From the cell containing the given text, extract its center point as [X, Y] coordinate. 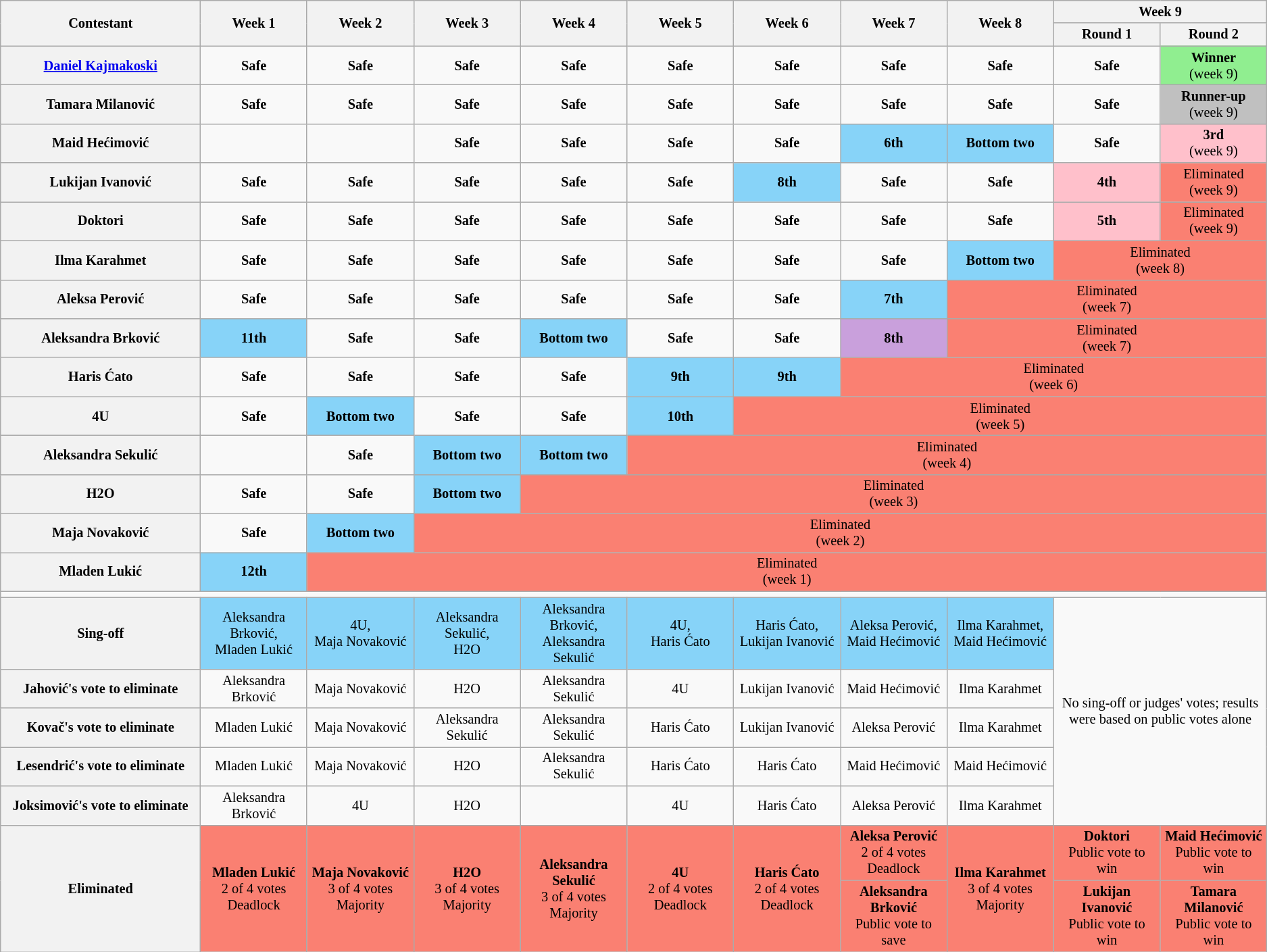
Daniel Kajmakoski [101, 66]
Kovač's vote to eliminate [101, 728]
3rd(week 9) [1214, 143]
Week 3 [467, 23]
Eliminated(week 4) [947, 455]
10th [680, 416]
Ilma Karahmet,Maid Hećimović [1000, 633]
12th [254, 572]
Maja Novaković3 of 4 votesMajority [360, 888]
Aleksandra Brković,Aleksandra Sekulić [574, 633]
Aleksandra Sekulić,H2O [467, 633]
Haris Ćato2 of 4 votesDeadlock [787, 888]
Aleksandra Brković,Mladen Lukić [254, 633]
7th [894, 299]
Haris Ćato,Lukijan Ivanović [787, 633]
H2O3 of 4 votesMajority [467, 888]
6th [894, 143]
Runner-up(week 9) [1214, 104]
Tamara Milanović [101, 104]
Week 8 [1000, 23]
Sing-off [101, 633]
No sing-off or judges' votes; results were based on public votes alone [1160, 711]
Mladen Lukić2 of 4 votesDeadlock [254, 888]
Week 5 [680, 23]
4U2 of 4 votesDeadlock [680, 888]
Aleksandra BrkovićPublic vote to save [894, 916]
Aleksandra Sekulić3 of 4 votesMajority [574, 888]
5th [1107, 221]
Eliminated(week 3) [893, 494]
Week 9 [1160, 11]
Lukijan Ivanović Public vote to win [1107, 916]
Winner(week 9) [1214, 66]
Eliminated(week 5) [1000, 416]
Eliminated(week 2) [841, 533]
Ilma Karahmet3 of 4 votesMajority [1000, 888]
Eliminated(week 6) [1054, 377]
Aleksa Perović,Maid Hećimović [894, 633]
Eliminated [101, 888]
Maid Hećimović Public vote to win [1214, 853]
Round 2 [1214, 34]
Week 1 [254, 23]
Aleksa Perović2 of 4 votesDeadlock [894, 853]
11th [254, 338]
Doktori [101, 221]
4U,Maja Novaković [360, 633]
Lesendrić's vote to eliminate [101, 766]
Eliminated(week 8) [1160, 260]
4U,Haris Ćato [680, 633]
Eliminated(week 1) [787, 572]
Contestant [101, 23]
Week 6 [787, 23]
Week 2 [360, 23]
Week 7 [894, 23]
Tamara Milanović Public vote to win [1214, 916]
Jahović's vote to eliminate [101, 688]
Doktori Public vote to win [1107, 853]
Joksimović's vote to eliminate [101, 805]
Week 4 [574, 23]
4th [1107, 182]
Round 1 [1107, 34]
